Return [X, Y] of the center of cell containing provided text 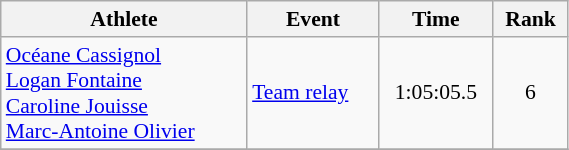
1:05:05.5 [436, 93]
6 [530, 93]
Team relay [313, 93]
Event [313, 19]
Rank [530, 19]
Athlete [124, 19]
Océane CassignolLogan FontaineCaroline JouisseMarc-Antoine Olivier [124, 93]
Time [436, 19]
